Locate the cell with the specified text and output its [x, y] center coordinate. 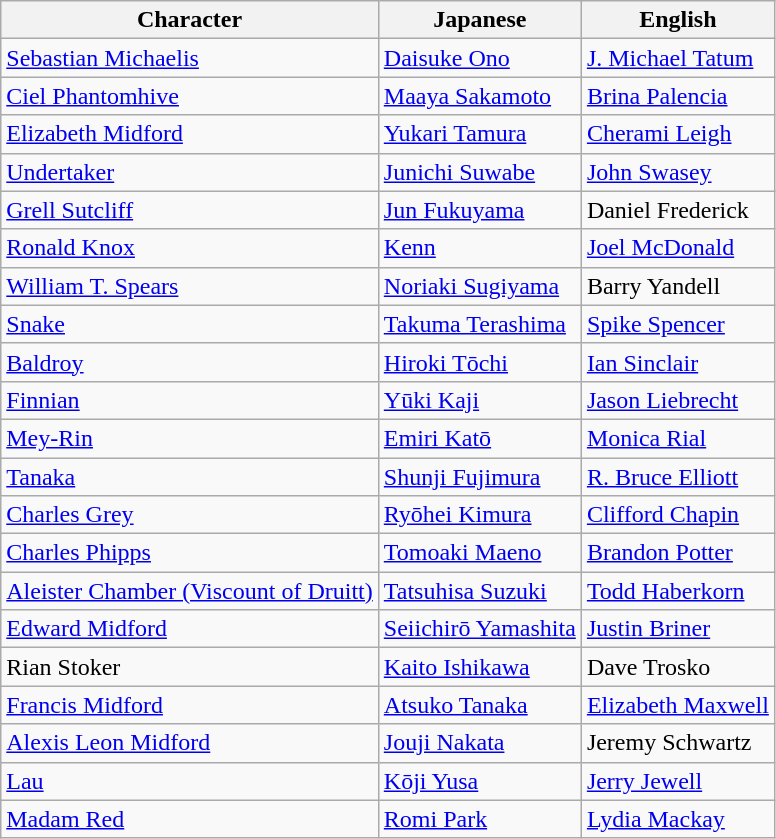
Undertaker [190, 172]
Takuma Terashima [480, 324]
Sebastian Michaelis [190, 58]
Elizabeth Midford [190, 134]
Ronald Knox [190, 248]
Lau [190, 781]
Tanaka [190, 477]
Dave Trosko [678, 667]
Jeremy Schwartz [678, 743]
Atsuko Tanaka [480, 705]
Tomoaki Maeno [480, 553]
Kaito Ishikawa [480, 667]
Edward Midford [190, 629]
Jason Liebrecht [678, 400]
Yūki Kaji [480, 400]
Yukari Tamura [480, 134]
Grell Sutcliff [190, 210]
Justin Briner [678, 629]
Ciel Phantomhive [190, 96]
Maaya Sakamoto [480, 96]
Romi Park [480, 819]
Junichi Suwabe [480, 172]
Hiroki Tōchi [480, 362]
Seiichirō Yamashita [480, 629]
J. Michael Tatum [678, 58]
Francis Midford [190, 705]
Jerry Jewell [678, 781]
Japanese [480, 20]
Rian Stoker [190, 667]
Charles Phipps [190, 553]
Jun Fukuyama [480, 210]
Snake [190, 324]
Charles Grey [190, 515]
Daniel Frederick [678, 210]
Character [190, 20]
Lydia Mackay [678, 819]
Spike Spencer [678, 324]
Baldroy [190, 362]
Elizabeth Maxwell [678, 705]
Brina Palencia [678, 96]
Shunji Fujimura [480, 477]
William T. Spears [190, 286]
Kenn [480, 248]
Clifford Chapin [678, 515]
John Swasey [678, 172]
Emiri Katō [480, 438]
Madam Red [190, 819]
Aleister Chamber (Viscount of Druitt) [190, 591]
Barry Yandell [678, 286]
Noriaki Sugiyama [480, 286]
Daisuke Ono [480, 58]
English [678, 20]
Brandon Potter [678, 553]
Tatsuhisa Suzuki [480, 591]
Monica Rial [678, 438]
Jouji Nakata [480, 743]
Mey-Rin [190, 438]
Joel McDonald [678, 248]
R. Bruce Elliott [678, 477]
Kōji Yusa [480, 781]
Ryōhei Kimura [480, 515]
Ian Sinclair [678, 362]
Cherami Leigh [678, 134]
Finnian [190, 400]
Alexis Leon Midford [190, 743]
Todd Haberkorn [678, 591]
